Return [x, y] of the center of cell containing provided text 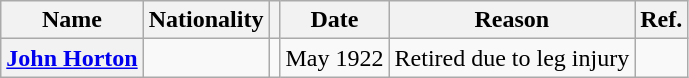
May 1922 [334, 58]
Retired due to leg injury [512, 58]
Nationality [206, 20]
John Horton [72, 58]
Ref. [662, 20]
Date [334, 20]
Reason [512, 20]
Name [72, 20]
